Provide the (x, y) coordinate of the cell's center where the given text is located.  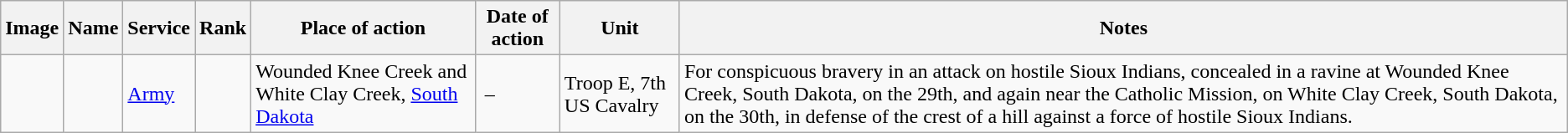
Wounded Knee Creek and White Clay Creek, South Dakota (364, 94)
Service (159, 28)
Army (159, 94)
Notes (1123, 28)
Name (94, 28)
– (518, 94)
Unit (620, 28)
Place of action (364, 28)
Image (32, 28)
Rank (223, 28)
Troop E, 7th US Cavalry (620, 94)
Date of action (518, 28)
